Determine the (X, Y) coordinate at the center of the cell enclosing the given text.  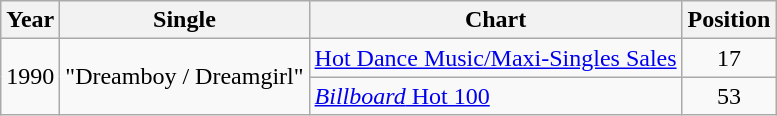
17 (729, 58)
Position (729, 20)
1990 (30, 77)
53 (729, 96)
"Dreamboy / Dreamgirl" (184, 77)
Billboard Hot 100 (496, 96)
Hot Dance Music/Maxi-Singles Sales (496, 58)
Chart (496, 20)
Single (184, 20)
Year (30, 20)
